Return [x, y] of the center of cell containing provided text 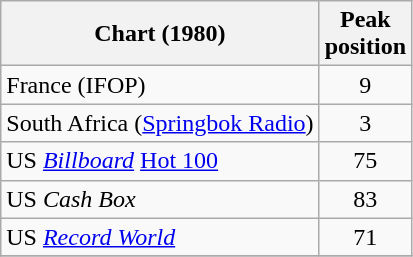
US Billboard Hot 100 [160, 161]
Chart (1980) [160, 34]
South Africa (Springbok Radio) [160, 123]
83 [365, 199]
Peakposition [365, 34]
9 [365, 85]
France (IFOP) [160, 85]
3 [365, 123]
US Record World [160, 237]
US Cash Box [160, 199]
75 [365, 161]
71 [365, 237]
